Locate the cell with the specified text and output its [X, Y] center coordinate. 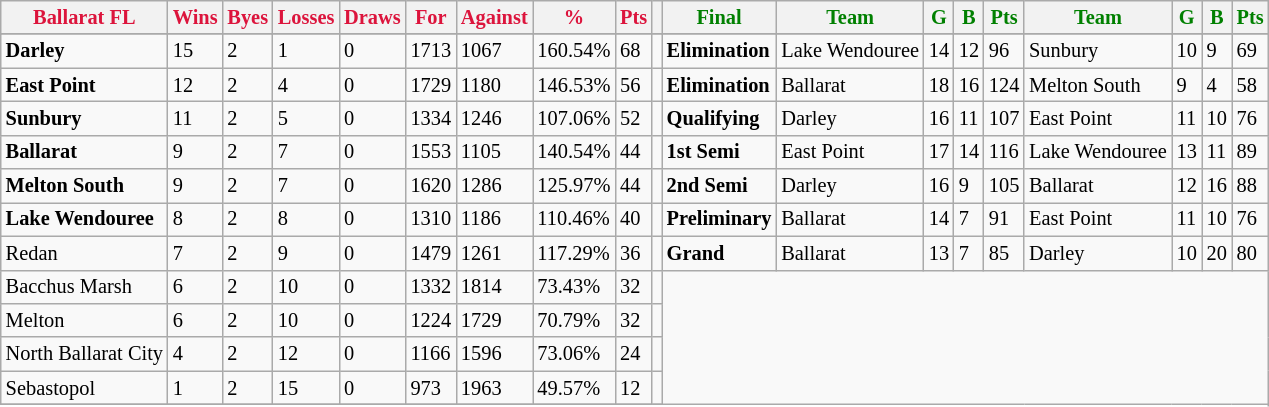
96 [1004, 51]
56 [634, 85]
Byes [247, 17]
116 [1004, 152]
Against [494, 17]
1814 [494, 287]
58 [1250, 85]
1596 [494, 354]
Redan [84, 253]
1310 [431, 219]
24 [634, 354]
1479 [431, 253]
36 [634, 253]
1286 [494, 186]
1186 [494, 219]
107.06% [574, 118]
Wins [196, 17]
973 [431, 388]
52 [634, 118]
1553 [431, 152]
73.43% [574, 287]
1067 [494, 51]
68 [634, 51]
125.97% [574, 186]
85 [1004, 253]
1246 [494, 118]
1105 [494, 152]
1332 [431, 287]
1166 [431, 354]
40 [634, 219]
Final [720, 17]
70.79% [574, 320]
Losses [306, 17]
73.06% [574, 354]
107 [1004, 118]
1st Semi [720, 152]
Ballarat FL [84, 17]
146.53% [574, 85]
160.54% [574, 51]
1180 [494, 85]
Sebastopol [84, 388]
North Ballarat City [84, 354]
124 [1004, 85]
Draws [372, 17]
1334 [431, 118]
1963 [494, 388]
% [574, 17]
91 [1004, 219]
80 [1250, 253]
Grand [720, 253]
1713 [431, 51]
140.54% [574, 152]
2nd Semi [720, 186]
89 [1250, 152]
88 [1250, 186]
Preliminary [720, 219]
110.46% [574, 219]
20 [1217, 253]
For [431, 17]
1261 [494, 253]
117.29% [574, 253]
1620 [431, 186]
18 [939, 85]
105 [1004, 186]
Melton [84, 320]
49.57% [574, 388]
1224 [431, 320]
17 [939, 152]
69 [1250, 51]
5 [306, 118]
Qualifying [720, 118]
Bacchus Marsh [84, 287]
